Determine the (x, y) coordinate at the center of the cell enclosing the given text.  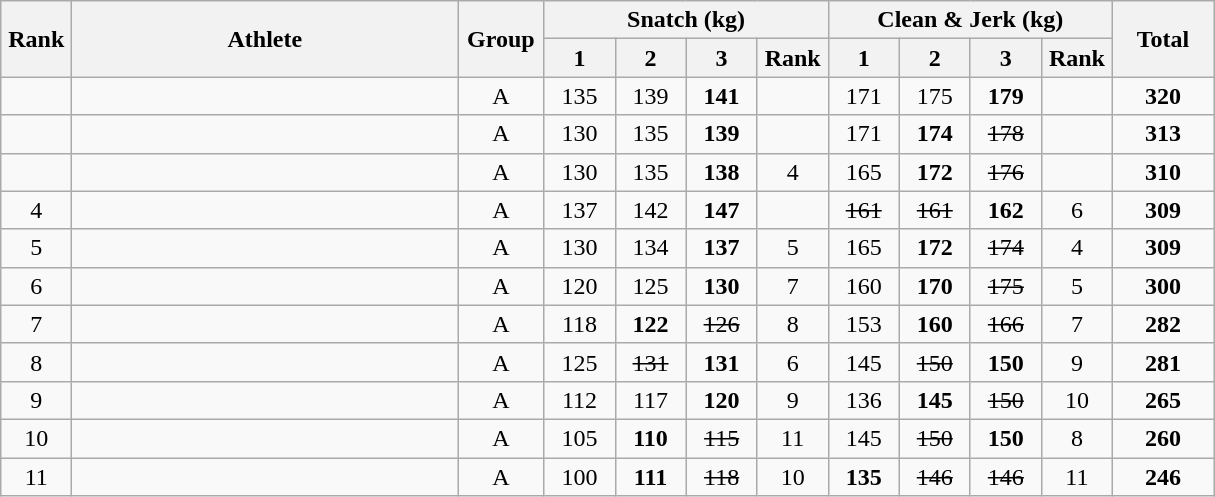
115 (722, 438)
179 (1006, 96)
111 (650, 477)
105 (580, 438)
260 (1162, 438)
147 (722, 210)
136 (864, 400)
134 (650, 248)
313 (1162, 134)
153 (864, 324)
142 (650, 210)
162 (1006, 210)
122 (650, 324)
112 (580, 400)
176 (1006, 172)
110 (650, 438)
300 (1162, 286)
170 (934, 286)
310 (1162, 172)
Snatch (kg) (686, 20)
141 (722, 96)
Total (1162, 39)
126 (722, 324)
100 (580, 477)
117 (650, 400)
166 (1006, 324)
138 (722, 172)
265 (1162, 400)
Athlete (265, 39)
320 (1162, 96)
282 (1162, 324)
281 (1162, 362)
Clean & Jerk (kg) (970, 20)
Group (501, 39)
178 (1006, 134)
246 (1162, 477)
